Return (x, y) of the center of cell containing provided text 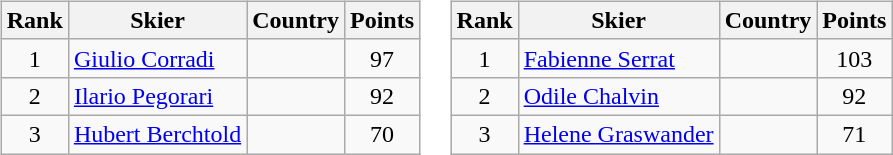
Giulio Corradi (157, 58)
Hubert Berchtold (157, 134)
97 (382, 58)
70 (382, 134)
Ilario Pegorari (157, 96)
Odile Chalvin (618, 96)
Helene Graswander (618, 134)
71 (854, 134)
103 (854, 58)
Fabienne Serrat (618, 58)
